From the cell containing the given text, extract its center point as (x, y) coordinate. 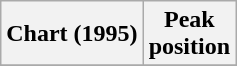
Chart (1995) (72, 34)
Peakposition (189, 34)
